Scan for the cell matching the given text and deliver its [X, Y] coordinate at center. 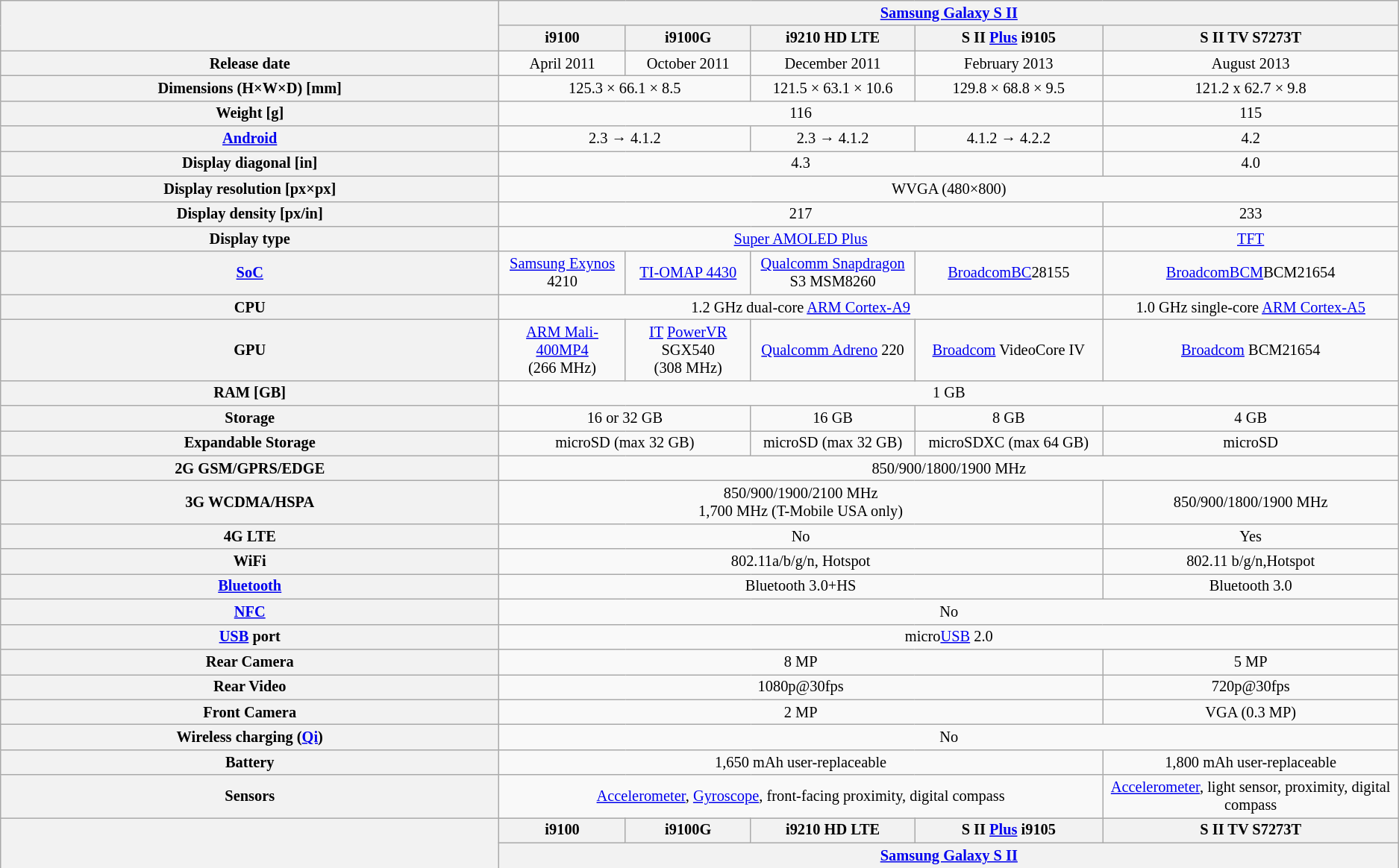
1080p@30fps [801, 687]
802.11 b/g/n,Hotspot [1251, 562]
Release date [250, 63]
microUSB 2.0 [949, 637]
BroadcomBC28155 [1009, 273]
ARM Mali-400MP4 (266 MHz) [563, 350]
RAM [GB] [250, 393]
802.11a/b/g/n, Hotspot [801, 562]
TI-OMAP 4430 [688, 273]
Display resolution [px×px] [250, 189]
8 GB [1009, 418]
Display type [250, 239]
IT PowerVR SGX540 (308 MHz) [688, 350]
2G GSM/GPRS/EDGE [250, 468]
Rear Video [250, 687]
2 MP [801, 712]
Sensors [250, 796]
Broadcom VideoCore IV [1009, 350]
Display diagonal [in] [250, 163]
16 or 32 GB [625, 418]
1.0 GHz single-core ARM Cortex-A5 [1251, 307]
Display density [px/in] [250, 214]
217 [801, 214]
Weight [g] [250, 113]
1 GB [949, 393]
NFC [250, 611]
121.2 x 62.7 × 9.8 [1251, 88]
VGA (0.3 MP) [1251, 712]
Wireless charging (Qi) [250, 737]
Storage [250, 418]
3G WCDMA/HSPA [250, 502]
Accelerometer, light sensor, proximity, digital compass [1251, 796]
Expandable Storage [250, 443]
Broadcom BCM21654 [1251, 350]
Samsung Exynos 4210 [563, 273]
Super AMOLED Plus [801, 239]
Qualcomm Adreno 220 [833, 350]
121.5 × 63.1 × 10.6 [833, 88]
microSD [1251, 443]
Battery [250, 762]
February 2013 [1009, 63]
Bluetooth 3.0 [1251, 586]
4.2 [1251, 139]
1.2 GHz dual-core ARM Cortex-A9 [801, 307]
115 [1251, 113]
CPU [250, 307]
Android [250, 139]
116 [801, 113]
microSDXC (max 64 GB) [1009, 443]
Qualcomm Snapdragon S3 MSM8260 [833, 273]
Dimensions (H×W×D) [mm] [250, 88]
4.1.2 → 4.2.2 [1009, 139]
December 2011 [833, 63]
BroadcomBCMBCM21654 [1251, 273]
WiFi [250, 562]
125.3 × 66.1 × 8.5 [625, 88]
August 2013 [1251, 63]
1,650 mAh user-replaceable [801, 762]
233 [1251, 214]
8 MP [801, 661]
Yes [1251, 536]
SoC [250, 273]
Rear Camera [250, 661]
Accelerometer, Gyroscope, front-facing proximity, digital compass [801, 796]
April 2011 [563, 63]
16 GB [833, 418]
USB port [250, 637]
720p@30fps [1251, 687]
850/900/1900/2100 MHz1,700 MHz (T-Mobile USA only) [801, 502]
Bluetooth [250, 586]
TFT [1251, 239]
4 GB [1251, 418]
WVGA (480×800) [949, 189]
GPU [250, 350]
4.3 [801, 163]
129.8 × 68.8 × 9.5 [1009, 88]
Bluetooth 3.0+HS [801, 586]
4G LTE [250, 536]
4.0 [1251, 163]
5 MP [1251, 661]
1,800 mAh user-replaceable [1251, 762]
Front Camera [250, 712]
October 2011 [688, 63]
